Scan for the cell matching the given text and deliver its (X, Y) coordinate at center. 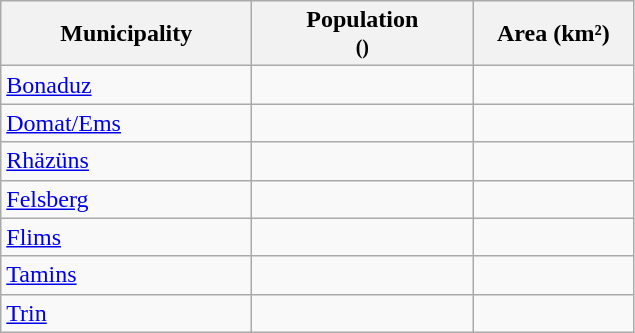
Felsberg (126, 199)
Rhäzüns (126, 161)
Trin (126, 313)
Population () (362, 34)
Area (km²) (554, 34)
Tamins (126, 275)
Domat/Ems (126, 123)
Bonaduz (126, 85)
Municipality (126, 34)
Flims (126, 237)
